Output the [X, Y] coordinate of the center of the cell containing the given text.  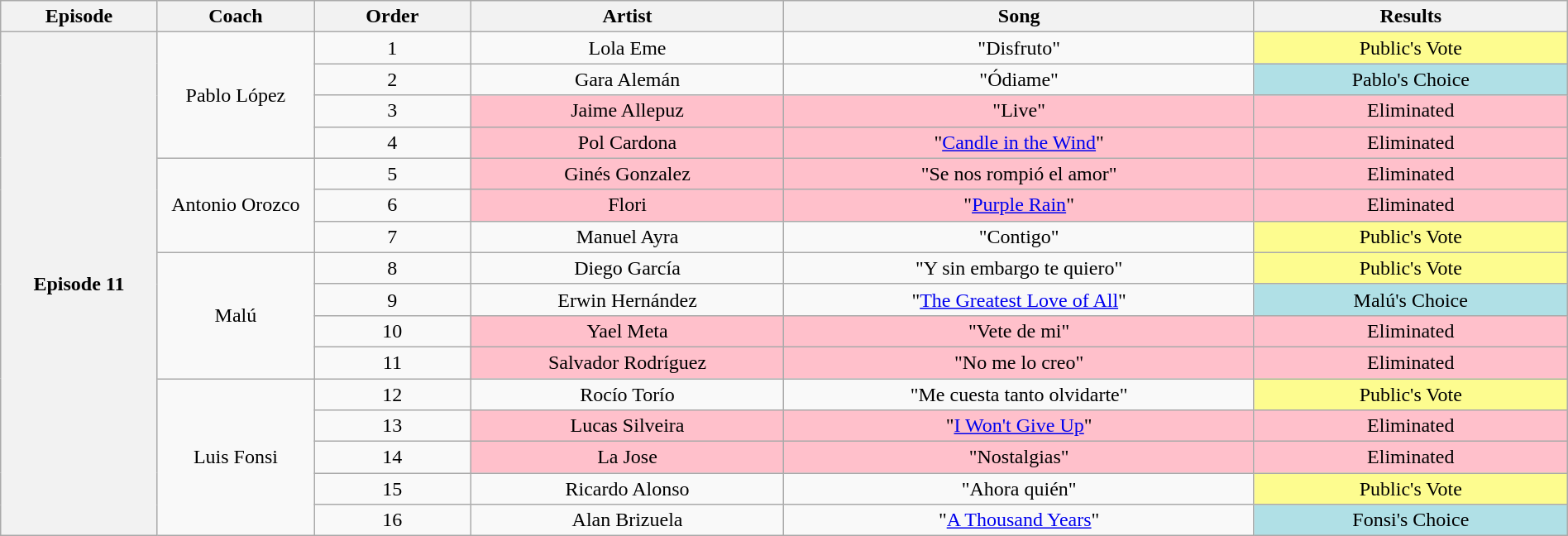
13 [392, 426]
"Nostalgias" [1019, 457]
5 [392, 174]
Coach [235, 17]
10 [392, 331]
11 [392, 362]
"Candle in the Wind" [1019, 142]
Episode 11 [79, 285]
"Me cuesta tanto olvidarte" [1019, 395]
Rocío Torío [627, 395]
7 [392, 237]
Fonsi's Choice [1411, 520]
"Y sin embargo te quiero" [1019, 268]
"Ahora quién" [1019, 489]
6 [392, 205]
9 [392, 299]
Luis Fonsi [235, 457]
Song [1019, 17]
15 [392, 489]
Manuel Ayra [627, 237]
4 [392, 142]
Pablo's Choice [1411, 79]
"Ódiame" [1019, 79]
Salvador Rodríguez [627, 362]
"No me lo creo" [1019, 362]
Episode [79, 17]
Antonio Orozco [235, 205]
Pol Cardona [627, 142]
1 [392, 48]
Jaime Allepuz [627, 111]
Pablo López [235, 95]
"Purple Rain" [1019, 205]
Yael Meta [627, 331]
Diego García [627, 268]
Gara Alemán [627, 79]
Alan Brizuela [627, 520]
Ginés Gonzalez [627, 174]
Erwin Hernández [627, 299]
Artist [627, 17]
Results [1411, 17]
2 [392, 79]
"Contigo" [1019, 237]
"I Won't Give Up" [1019, 426]
Ricardo Alonso [627, 489]
La Jose [627, 457]
"Vete de mi" [1019, 331]
"Live" [1019, 111]
Malú [235, 315]
8 [392, 268]
"The Greatest Love of All" [1019, 299]
Order [392, 17]
Flori [627, 205]
14 [392, 457]
Lola Eme [627, 48]
"Se nos rompió el amor" [1019, 174]
"A Thousand Years" [1019, 520]
12 [392, 395]
"Disfruto" [1019, 48]
3 [392, 111]
16 [392, 520]
Lucas Silveira [627, 426]
Malú's Choice [1411, 299]
